Return the (x, y) coordinate for the center point of the cell that contains the specified text.  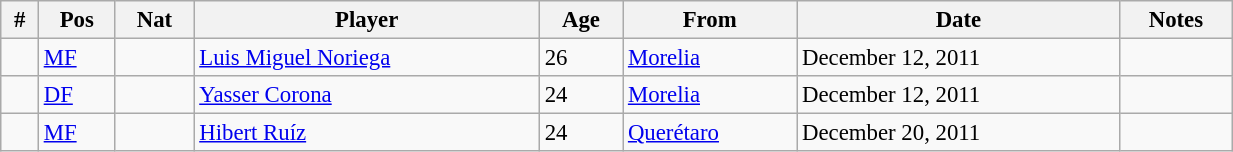
DF (76, 95)
Notes (1176, 20)
Nat (154, 20)
Querétaro (710, 133)
Player (366, 20)
Date (958, 20)
Hibert Ruíz (366, 133)
Age (580, 20)
From (710, 20)
Yasser Corona (366, 95)
# (20, 20)
26 (580, 58)
December 20, 2011 (958, 133)
Luis Miguel Noriega (366, 58)
Pos (76, 20)
